Return [x, y] of the center of cell containing provided text 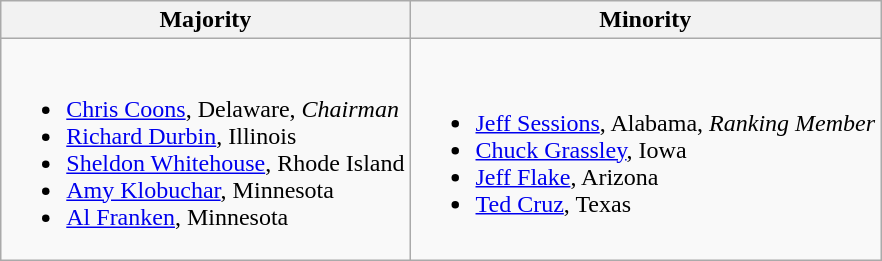
Jeff Sessions, Alabama, Ranking MemberChuck Grassley, IowaJeff Flake, ArizonaTed Cruz, Texas [646, 150]
Majority [206, 20]
Minority [646, 20]
Chris Coons, Delaware, ChairmanRichard Durbin, IllinoisSheldon Whitehouse, Rhode IslandAmy Klobuchar, MinnesotaAl Franken, Minnesota [206, 150]
